Detect which cell encompasses the target text, then output its [x, y] center coordinate. 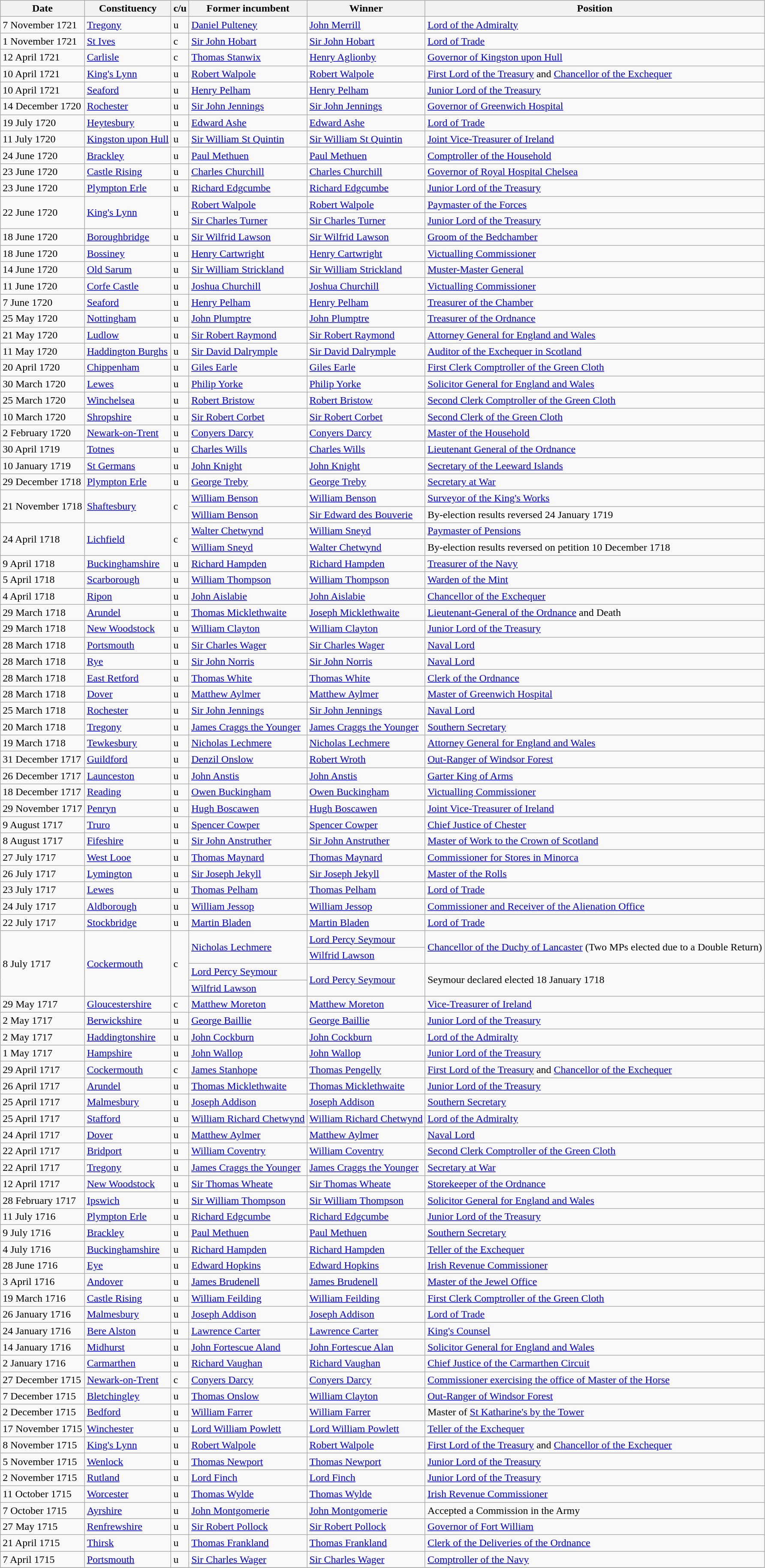
4 April 1718 [42, 596]
25 March 1718 [42, 710]
Governor of Royal Hospital Chelsea [594, 172]
5 April 1718 [42, 580]
Rye [128, 661]
Treasurer of the Navy [594, 564]
8 November 1715 [42, 1445]
Warden of the Mint [594, 580]
Chief Justice of Chester [594, 825]
Master of the Rolls [594, 874]
Worcester [128, 1494]
Clerk of the Ordnance [594, 678]
Thirsk [128, 1543]
Denzil Onslow [248, 760]
Bere Alston [128, 1331]
Sir Edward des Bouverie [366, 515]
Guildford [128, 760]
Comptroller of the Navy [594, 1559]
Second Clerk of the Green Cloth [594, 416]
Bedford [128, 1412]
24 January 1716 [42, 1331]
Ipswich [128, 1200]
Scarborough [128, 580]
21 November 1718 [42, 507]
1 May 1717 [42, 1053]
St Germans [128, 465]
Treasurer of the Chamber [594, 302]
Chancellor of the Exchequer [594, 596]
Berwickshire [128, 1021]
19 July 1720 [42, 123]
Master of Greenwich Hospital [594, 694]
Wenlock [128, 1461]
Lieutenant General of the Ordnance [594, 449]
18 December 1717 [42, 792]
2 January 1716 [42, 1363]
Governor of Kingston upon Hull [594, 57]
Comptroller of the Household [594, 155]
9 August 1717 [42, 825]
Renfrewshire [128, 1527]
Rutland [128, 1478]
Eye [128, 1266]
Groom of the Bedchamber [594, 237]
Paymaster of the Forces [594, 205]
Joseph Micklethwaite [366, 612]
West Looe [128, 857]
24 April 1718 [42, 539]
Auditor of the Exchequer in Scotland [594, 351]
Surveyor of the King's Works [594, 498]
7 November 1721 [42, 25]
Shropshire [128, 416]
Storekeeper of the Ordnance [594, 1184]
Seymour declared elected 18 January 1718 [594, 980]
Date [42, 9]
Thomas Stanwix [248, 57]
Stockbridge [128, 923]
Bletchingley [128, 1396]
Thomas Pengelly [366, 1070]
28 June 1716 [42, 1266]
30 March 1720 [42, 384]
Shaftesbury [128, 507]
Master of the Household [594, 433]
7 June 1720 [42, 302]
26 July 1717 [42, 874]
12 April 1717 [42, 1184]
Stafford [128, 1119]
2 November 1715 [42, 1478]
Andover [128, 1282]
14 December 1720 [42, 106]
9 July 1716 [42, 1233]
11 June 1720 [42, 286]
By-election results reversed 24 January 1719 [594, 515]
Secretary of the Leeward Islands [594, 465]
Totnes [128, 449]
Master of the Jewel Office [594, 1282]
Thomas Onslow [248, 1396]
Truro [128, 825]
Garter King of Arms [594, 776]
Former incumbent [248, 9]
Reading [128, 792]
Governor of Fort William [594, 1527]
Hampshire [128, 1053]
29 April 1717 [42, 1070]
Paymaster of Pensions [594, 531]
Ayrshire [128, 1510]
14 January 1716 [42, 1347]
11 July 1720 [42, 139]
Daniel Pulteney [248, 25]
21 April 1715 [42, 1543]
Muster-Master General [594, 270]
Lieutenant-General of the Ordnance and Death [594, 612]
2 December 1715 [42, 1412]
Chancellor of the Duchy of Lancaster (Two MPs elected due to a Double Return) [594, 947]
Master of St Katharine's by the Tower [594, 1412]
7 October 1715 [42, 1510]
Constituency [128, 9]
Position [594, 9]
31 December 1717 [42, 760]
30 April 1719 [42, 449]
Clerk of the Deliveries of the Ordnance [594, 1543]
Haddington Burghs [128, 351]
26 April 1717 [42, 1086]
19 March 1716 [42, 1298]
19 March 1718 [42, 743]
10 March 1720 [42, 416]
20 March 1718 [42, 727]
Chippenham [128, 368]
24 July 1717 [42, 906]
17 November 1715 [42, 1429]
John Fortescue Aland [248, 1347]
27 December 1715 [42, 1380]
Chief Justice of the Carmarthen Circuit [594, 1363]
5 November 1715 [42, 1461]
Gloucestershire [128, 1004]
Midhurst [128, 1347]
East Retford [128, 678]
23 July 1717 [42, 890]
John Merrill [366, 25]
20 April 1720 [42, 368]
Vice-Treasurer of Ireland [594, 1004]
Bossiney [128, 253]
Kingston upon Hull [128, 139]
Winchester [128, 1429]
Master of Work to the Crown of Scotland [594, 841]
Boroughbridge [128, 237]
Nottingham [128, 319]
28 February 1717 [42, 1200]
John Fortescue Alan [366, 1347]
Aldborough [128, 906]
22 July 1717 [42, 923]
Corfe Castle [128, 286]
29 May 1717 [42, 1004]
Commissioner exercising the office of Master of the Horse [594, 1380]
7 December 1715 [42, 1396]
Penryn [128, 808]
Commissioner and Receiver of the Alienation Office [594, 906]
8 July 1717 [42, 963]
24 April 1717 [42, 1135]
James Stanhope [248, 1070]
22 June 1720 [42, 213]
Treasurer of the Ordnance [594, 319]
4 July 1716 [42, 1249]
Old Sarum [128, 270]
8 August 1717 [42, 841]
2 February 1720 [42, 433]
Heytesbury [128, 123]
Carlisle [128, 57]
Tewkesbury [128, 743]
27 July 1717 [42, 857]
24 June 1720 [42, 155]
10 January 1719 [42, 465]
Accepted a Commission in the Army [594, 1510]
25 May 1720 [42, 319]
14 June 1720 [42, 270]
c/u [180, 9]
29 November 1717 [42, 808]
27 May 1715 [42, 1527]
Lichfield [128, 539]
26 December 1717 [42, 776]
Carmarthen [128, 1363]
Winner [366, 9]
Launceston [128, 776]
11 May 1720 [42, 351]
Bridport [128, 1151]
11 October 1715 [42, 1494]
Lymington [128, 874]
21 May 1720 [42, 335]
Winchelsea [128, 400]
King's Counsel [594, 1331]
Haddingtonshire [128, 1037]
25 March 1720 [42, 400]
3 April 1716 [42, 1282]
Ripon [128, 596]
1 November 1721 [42, 41]
St Ives [128, 41]
29 December 1718 [42, 482]
12 April 1721 [42, 57]
11 July 1716 [42, 1216]
Governor of Greenwich Hospital [594, 106]
Fifeshire [128, 841]
Henry Aglionby [366, 57]
9 April 1718 [42, 564]
26 January 1716 [42, 1315]
Commissioner for Stores in Minorca [594, 857]
7 April 1715 [42, 1559]
By-election results reversed on petition 10 December 1718 [594, 547]
Ludlow [128, 335]
Robert Wroth [366, 760]
